Search for the cell housing the specified text and yield its [x, y] center coordinate. 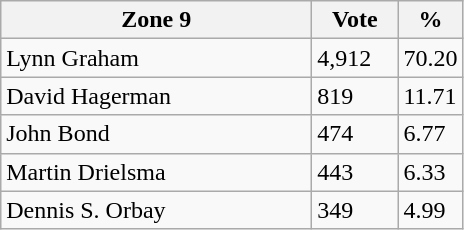
474 [355, 134]
% [430, 20]
Zone 9 [156, 20]
443 [355, 172]
David Hagerman [156, 96]
70.20 [430, 58]
Dennis S. Orbay [156, 210]
John Bond [156, 134]
Martin Drielsma [156, 172]
6.77 [430, 134]
Vote [355, 20]
4,912 [355, 58]
819 [355, 96]
Lynn Graham [156, 58]
11.71 [430, 96]
6.33 [430, 172]
4.99 [430, 210]
349 [355, 210]
